Provide the (x, y) coordinate of the cell's center where the given text is located.  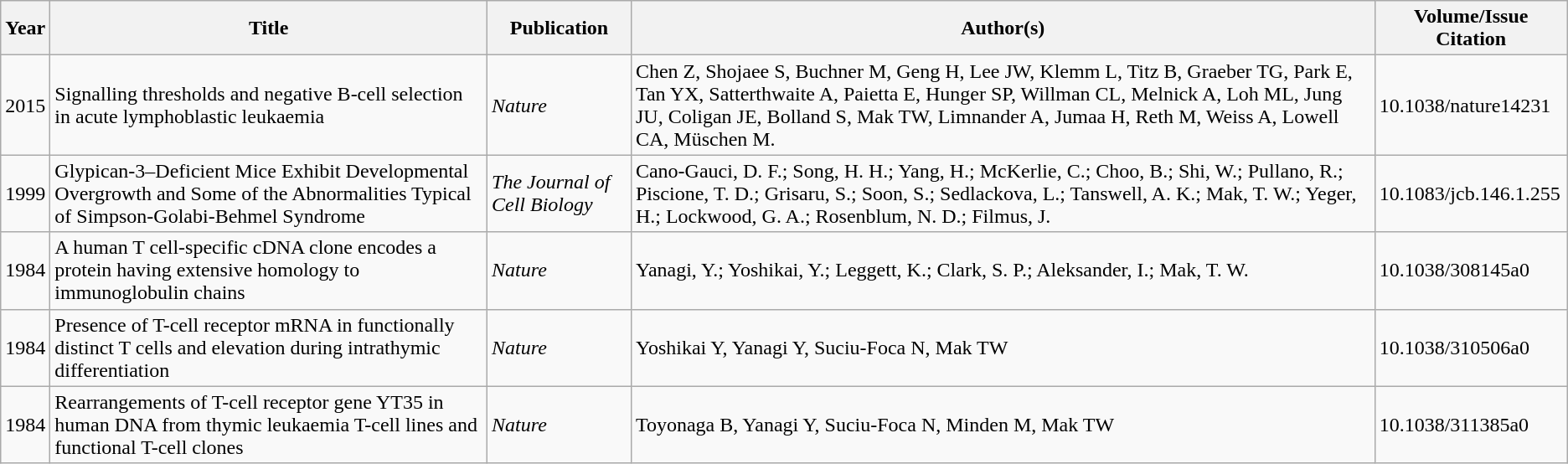
10.1038/310506a0 (1471, 348)
Rearrangements of T-cell receptor gene YT35 in human DNA from thymic leukaemia T-cell lines and functional T-cell clones (269, 425)
The Journal of Cell Biology (560, 193)
Toyonaga B, Yanagi Y, Suciu-Foca N, Minden M, Mak TW (1003, 425)
Year (25, 28)
Yoshikai Y, Yanagi Y, Suciu-Foca N, Mak TW (1003, 348)
10.1038/nature14231 (1471, 106)
Signalling thresholds and negative B-cell selection in acute lymphoblastic leukaemia (269, 106)
Yanagi, Y.; Yoshikai, Y.; Leggett, K.; Clark, S. P.; Aleksander, I.; Mak, T. W. (1003, 271)
10.1038/308145a0 (1471, 271)
10.1083/jcb.146.1.255 (1471, 193)
Presence of T-cell receptor mRNA in functionally distinct T cells and elevation during intrathymic differentiation (269, 348)
Volume/Issue Citation (1471, 28)
Publication (560, 28)
1999 (25, 193)
2015 (25, 106)
A human T cell-specific cDNA clone encodes a protein having extensive homology to immunoglobulin chains (269, 271)
Title (269, 28)
10.1038/311385a0 (1471, 425)
Glypican-3–Deficient Mice Exhibit Developmental Overgrowth and Some of the Abnormalities Typical of Simpson-Golabi-Behmel Syndrome (269, 193)
Author(s) (1003, 28)
